Identify which cell holds the provided text, then report its [x, y] central coordinate. 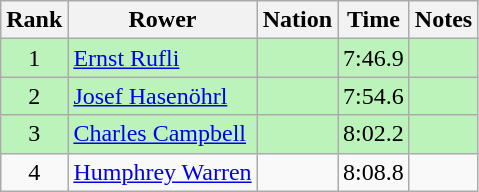
1 [34, 58]
4 [34, 172]
Rower [162, 20]
2 [34, 96]
Nation [297, 20]
7:54.6 [374, 96]
3 [34, 134]
Humphrey Warren [162, 172]
Time [374, 20]
7:46.9 [374, 58]
Ernst Rufli [162, 58]
Notes [443, 20]
Josef Hasenöhrl [162, 96]
8:02.2 [374, 134]
8:08.8 [374, 172]
Charles Campbell [162, 134]
Rank [34, 20]
